Provide the [X, Y] coordinate of the cell's center where the given text is located.  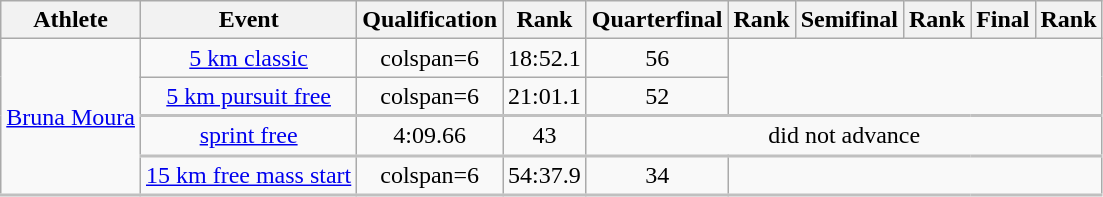
43 [545, 136]
52 [657, 96]
Athlete [71, 20]
34 [657, 175]
Final [1003, 20]
Event [248, 20]
15 km free mass start [248, 175]
Semifinal [849, 20]
5 km pursuit free [248, 96]
4:09.66 [430, 136]
did not advance [844, 136]
21:01.1 [545, 96]
56 [657, 58]
Bruna Moura [71, 117]
54:37.9 [545, 175]
5 km classic [248, 58]
sprint free [248, 136]
Qualification [430, 20]
Quarterfinal [657, 20]
18:52.1 [545, 58]
